Find where the given text appears and provide that cell's center as [x, y] coordinate. 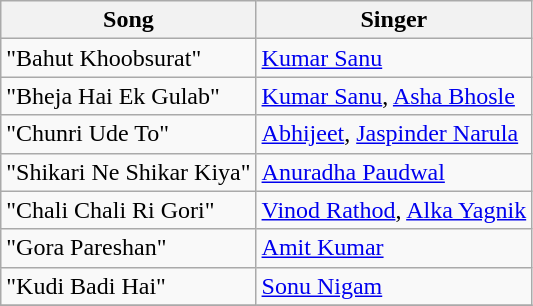
"Gora Pareshan" [128, 248]
Abhijeet, Jaspinder Narula [394, 134]
Singer [394, 20]
Vinod Rathod, Alka Yagnik [394, 210]
"Bheja Hai Ek Gulab" [128, 96]
Anuradha Paudwal [394, 172]
Amit Kumar [394, 248]
"Bahut Khoobsurat" [128, 58]
"Chali Chali Ri Gori" [128, 210]
"Shikari Ne Shikar Kiya" [128, 172]
"Kudi Badi Hai" [128, 286]
Kumar Sanu [394, 58]
"Chunri Ude To" [128, 134]
Kumar Sanu, Asha Bhosle [394, 96]
Sonu Nigam [394, 286]
Song [128, 20]
